Capture the cell that displays the provided text and extract its [x, y] central coordinate. 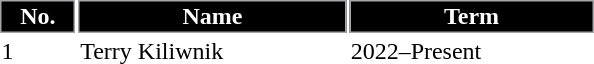
Name [212, 16]
Term [472, 16]
No. [38, 16]
